Detect which cell encompasses the target text, then output its (X, Y) center coordinate. 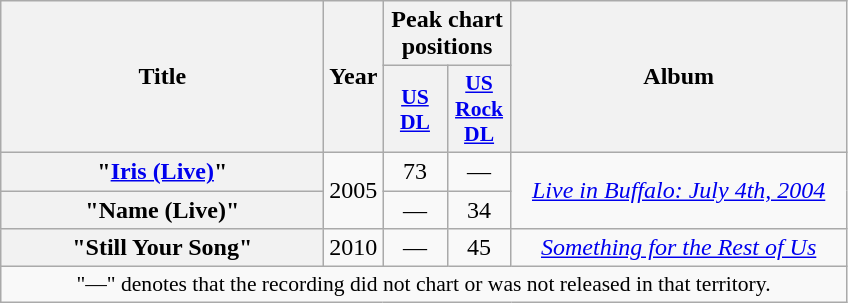
Title (162, 77)
Album (678, 77)
2010 (354, 248)
73 (415, 171)
Peak chart positions (447, 34)
"Name (Live)" (162, 209)
"Still Your Song" (162, 248)
2005 (354, 190)
"—" denotes that the recording did not chart or was not released in that territory. (424, 285)
"Iris (Live)" (162, 171)
USRockDL (479, 110)
Something for the Rest of Us (678, 248)
45 (479, 248)
34 (479, 209)
Year (354, 77)
USDL (415, 110)
Live in Buffalo: July 4th, 2004 (678, 190)
